Scan for the cell matching the given text and deliver its (X, Y) coordinate at center. 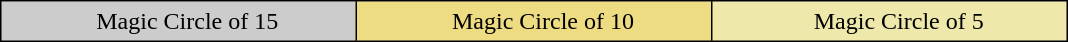
Magic Circle of 10 (534, 21)
Magic Circle of 15 (178, 21)
Magic Circle of 5 (890, 21)
